Return [X, Y] of the center of cell containing provided text 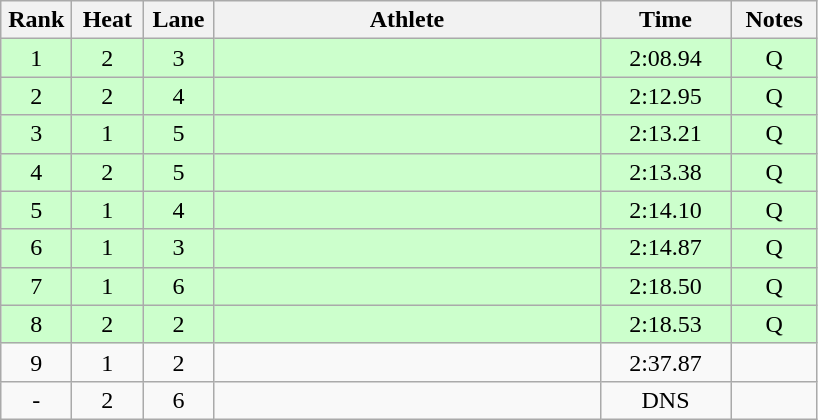
2:12.95 [666, 96]
2:14.87 [666, 248]
2:18.50 [666, 286]
Lane [178, 20]
Notes [774, 20]
2:14.10 [666, 210]
2:13.21 [666, 134]
9 [36, 362]
Rank [36, 20]
- [36, 400]
DNS [666, 400]
2:37.87 [666, 362]
8 [36, 324]
2:08.94 [666, 58]
Time [666, 20]
2:13.38 [666, 172]
Heat [108, 20]
7 [36, 286]
Athlete [407, 20]
2:18.53 [666, 324]
